Scan for the cell matching the given text and deliver its (x, y) coordinate at center. 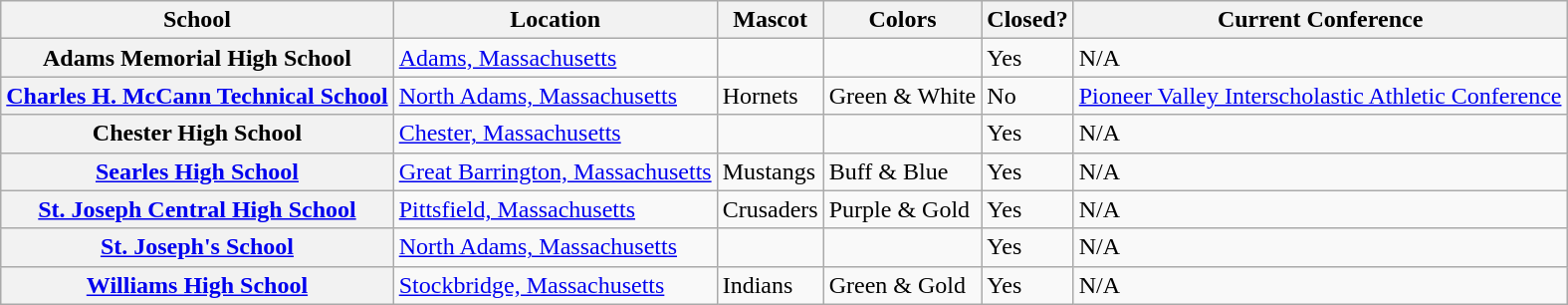
Chester, Massachusetts (556, 134)
Current Conference (1320, 20)
Crusaders (771, 209)
Hornets (771, 96)
Indians (771, 285)
Green & White (902, 96)
Adams Memorial High School (197, 58)
Williams High School (197, 285)
Adams, Massachusetts (556, 58)
St. Joseph Central High School (197, 209)
School (197, 20)
Purple & Gold (902, 209)
Stockbridge, Massachusetts (556, 285)
Mascot (771, 20)
Green & Gold (902, 285)
Closed? (1027, 20)
Searles High School (197, 171)
Pittsfield, Massachusetts (556, 209)
Charles H. McCann Technical School (197, 96)
Pioneer Valley Interscholastic Athletic Conference (1320, 96)
St. Joseph's School (197, 247)
No (1027, 96)
Mustangs (771, 171)
Chester High School (197, 134)
Colors (902, 20)
Location (556, 20)
Buff & Blue (902, 171)
Great Barrington, Massachusetts (556, 171)
